Locate the cell with the specified text and output its [x, y] center coordinate. 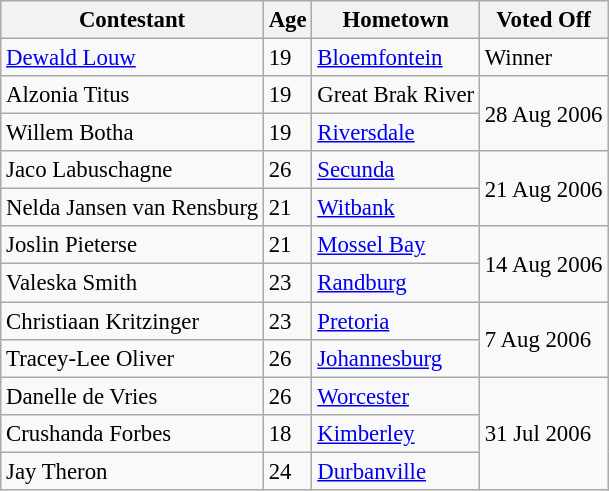
Contestant [132, 20]
Crushanda Forbes [132, 433]
Great Brak River [396, 95]
Danelle de Vries [132, 396]
Jaco Labuschagne [132, 170]
Riversdale [396, 133]
18 [288, 433]
Witbank [396, 208]
Johannesburg [396, 358]
14 Aug 2006 [543, 264]
Worcester [396, 396]
21 Aug 2006 [543, 188]
Pretoria [396, 321]
Winner [543, 58]
Age [288, 20]
Alzonia Titus [132, 95]
Joslin Pieterse [132, 245]
7 Aug 2006 [543, 340]
Christiaan Kritzinger [132, 321]
31 Jul 2006 [543, 434]
Voted Off [543, 20]
Jay Theron [132, 471]
Randburg [396, 283]
Nelda Jansen van Rensburg [132, 208]
Durbanville [396, 471]
Willem Botha [132, 133]
Valeska Smith [132, 283]
28 Aug 2006 [543, 114]
24 [288, 471]
Hometown [396, 20]
Tracey-Lee Oliver [132, 358]
Bloemfontein [396, 58]
Kimberley [396, 433]
Dewald Louw [132, 58]
Mossel Bay [396, 245]
Secunda [396, 170]
